From the cell containing the given text, extract its center point as [x, y] coordinate. 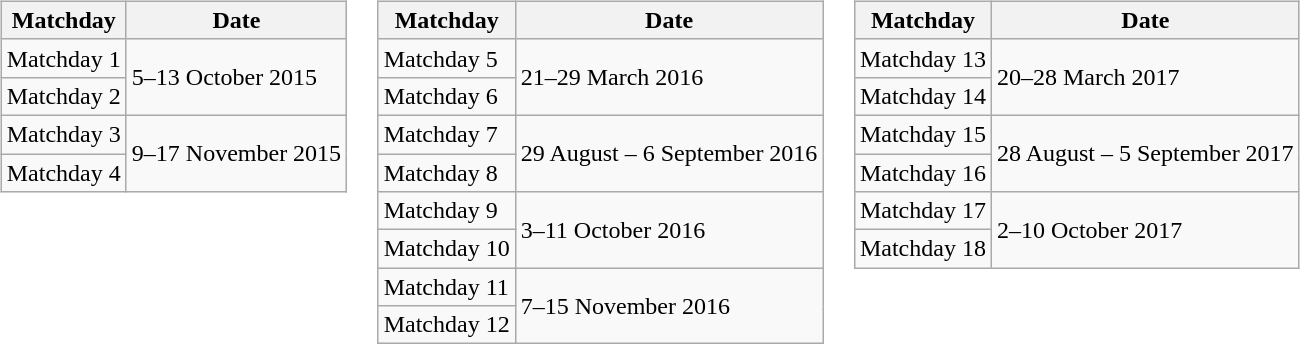
9–17 November 2015 [236, 153]
Matchday 1 [64, 58]
Matchday 12 [446, 325]
2–10 October 2017 [1145, 230]
Matchday 10 [446, 249]
Matchday 9 [446, 211]
Matchday 17 [922, 211]
Matchday 11 [446, 287]
5–13 October 2015 [236, 77]
28 August – 5 September 2017 [1145, 153]
Matchday 5 [446, 58]
29 August – 6 September 2016 [669, 153]
7–15 November 2016 [669, 306]
Matchday 2 [64, 96]
Matchday 4 [64, 173]
Matchday 13 [922, 58]
Matchday 16 [922, 173]
Matchday 14 [922, 96]
Matchday 6 [446, 96]
20–28 March 2017 [1145, 77]
21–29 March 2016 [669, 77]
Matchday 8 [446, 173]
3–11 October 2016 [669, 230]
Matchday 3 [64, 134]
Matchday 18 [922, 249]
Matchday 7 [446, 134]
Matchday 15 [922, 134]
